Pinpoint the cell where the given text exists, returning its [X, Y] midpoint coordinate. 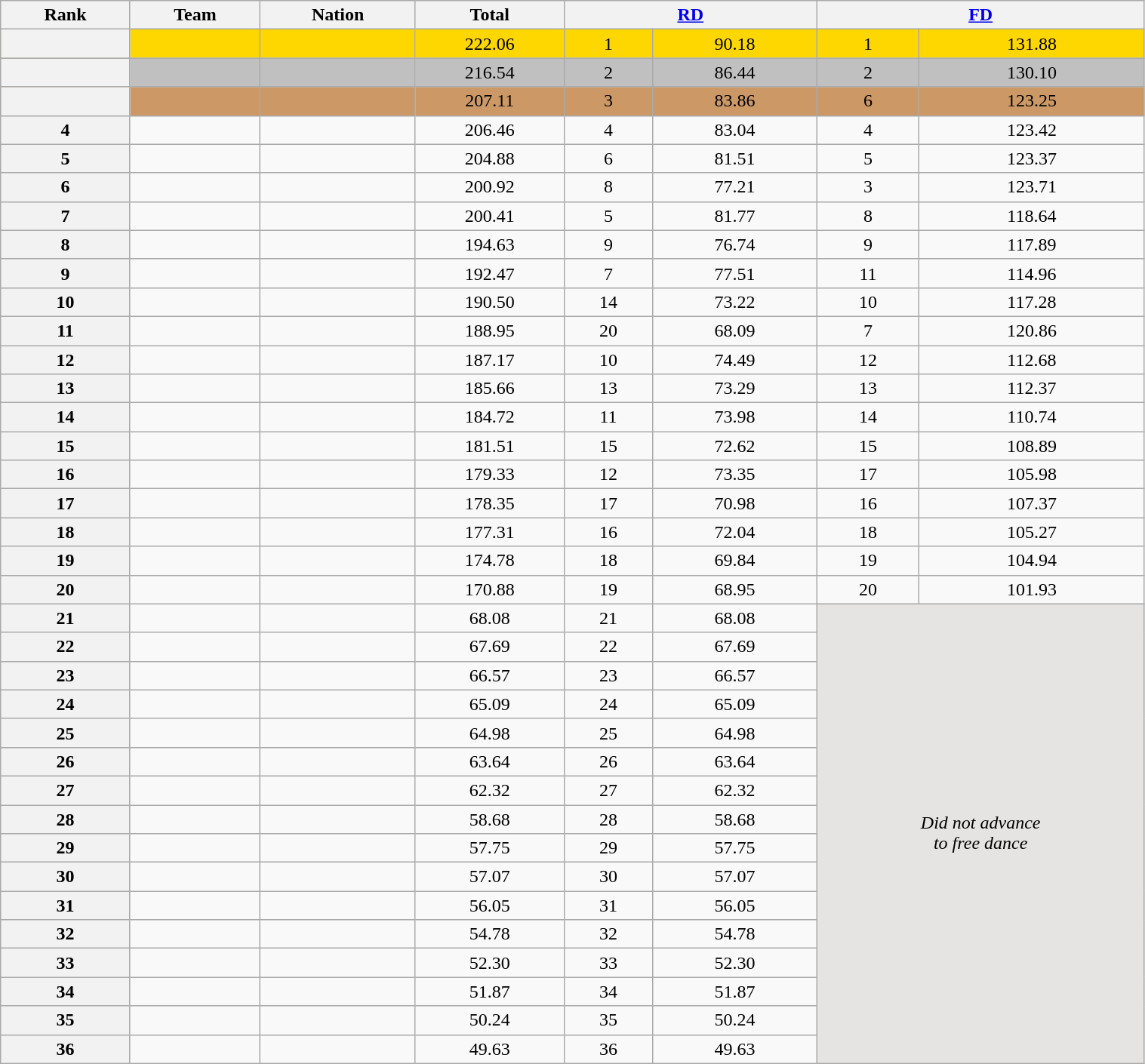
90.18 [735, 44]
Did not advanceto free dance [980, 833]
68.95 [735, 589]
179.33 [489, 475]
123.25 [1032, 101]
123.42 [1032, 130]
104.94 [1032, 561]
170.88 [489, 589]
73.22 [735, 302]
70.98 [735, 503]
101.93 [1032, 589]
107.37 [1032, 503]
120.86 [1032, 331]
RD [690, 15]
131.88 [1032, 44]
178.35 [489, 503]
216.54 [489, 72]
83.86 [735, 101]
185.66 [489, 389]
105.98 [1032, 475]
200.92 [489, 187]
114.96 [1032, 273]
Rank [65, 15]
117.89 [1032, 244]
73.98 [735, 417]
222.06 [489, 44]
207.11 [489, 101]
204.88 [489, 158]
76.74 [735, 244]
108.89 [1032, 446]
177.31 [489, 532]
123.37 [1032, 158]
Nation [338, 15]
72.62 [735, 446]
FD [980, 15]
77.51 [735, 273]
83.04 [735, 130]
206.46 [489, 130]
81.77 [735, 216]
68.09 [735, 331]
190.50 [489, 302]
105.27 [1032, 532]
112.68 [1032, 360]
112.37 [1032, 389]
86.44 [735, 72]
73.29 [735, 389]
200.41 [489, 216]
110.74 [1032, 417]
188.95 [489, 331]
Team [195, 15]
118.64 [1032, 216]
174.78 [489, 561]
184.72 [489, 417]
181.51 [489, 446]
192.47 [489, 273]
123.71 [1032, 187]
117.28 [1032, 302]
Total [489, 15]
187.17 [489, 360]
194.63 [489, 244]
69.84 [735, 561]
130.10 [1032, 72]
81.51 [735, 158]
77.21 [735, 187]
74.49 [735, 360]
72.04 [735, 532]
73.35 [735, 475]
